For the text-containing cell, return its midpoint in [X, Y] coordinate format. 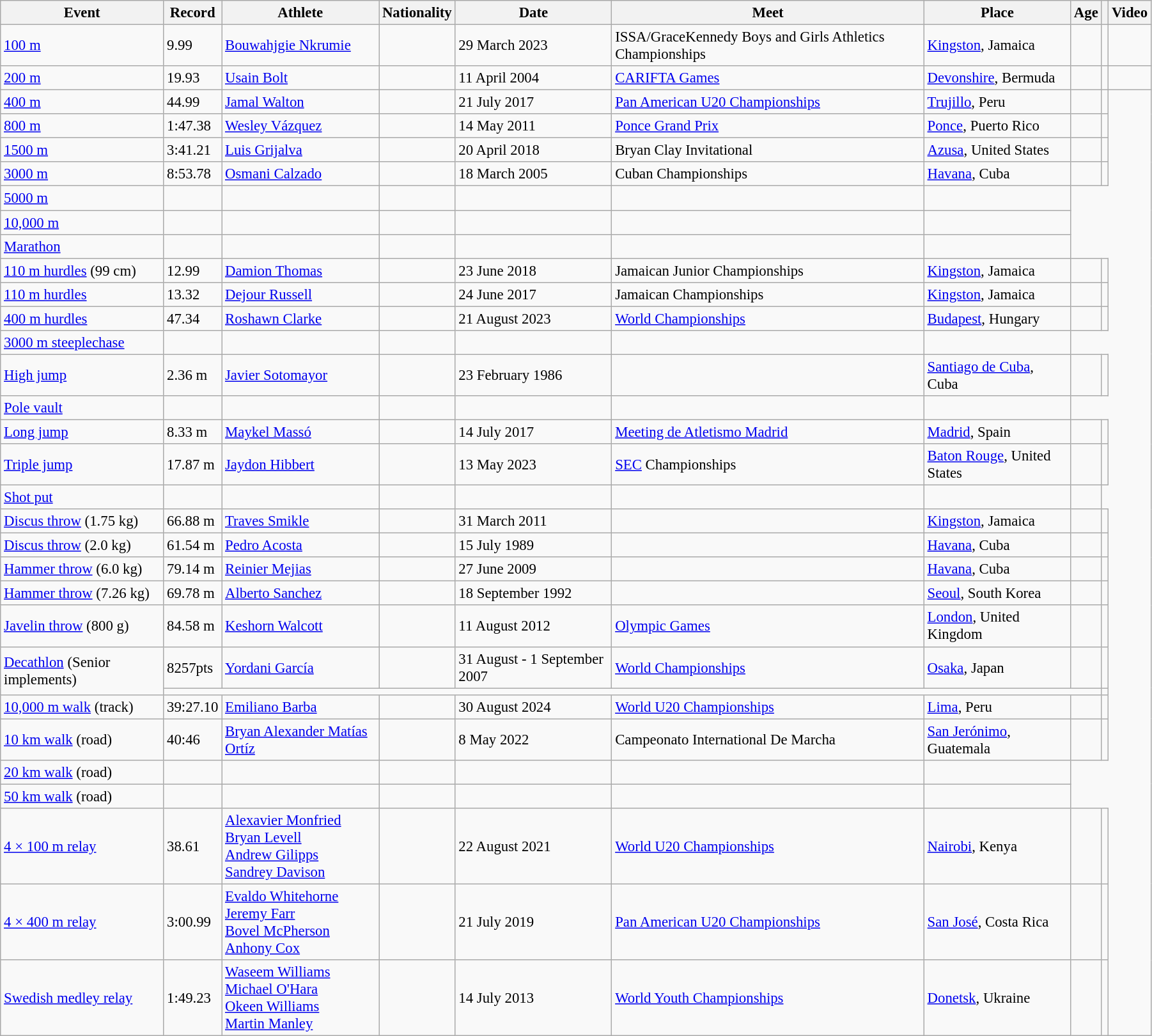
Event [82, 13]
22 August 2021 [533, 847]
27 June 2009 [533, 569]
Bryan Alexander Matías Ortíz [300, 739]
20 km walk (road) [82, 773]
4 × 100 m relay [82, 847]
Devonshire, Bermuda [997, 78]
10,000 m walk (track) [82, 707]
Seoul, South Korea [997, 593]
11 April 2004 [533, 78]
Record [193, 13]
World Youth Championships [768, 998]
3000 m steeplechase [82, 343]
1:47.38 [193, 126]
Javelin throw (800 g) [82, 627]
Osmani Calzado [300, 175]
Jamaican Junior Championships [768, 271]
Santiago de Cuba, Cuba [997, 375]
Long jump [82, 432]
Evaldo WhitehorneJeremy FarrBovel McPhersonAnhony Cox [300, 922]
Azusa, United States [997, 150]
3:41.21 [193, 150]
Age [1087, 13]
8257pts [193, 668]
Discus throw (1.75 kg) [82, 521]
Jamal Walton [300, 102]
Pole vault [82, 408]
San José, Costa Rica [997, 922]
21 July 2019 [533, 922]
10,000 m [82, 223]
Ponce Grand Prix [768, 126]
31 August - 1 September 2007 [533, 668]
20 April 2018 [533, 150]
Video [1130, 13]
15 July 1989 [533, 545]
1500 m [82, 150]
ISSA/GraceKennedy Boys and Girls Athletics Championships [768, 46]
Madrid, Spain [997, 432]
Meeting de Atletismo Madrid [768, 432]
14 July 2013 [533, 998]
19.93 [193, 78]
100 m [82, 46]
Jamaican Championships [768, 294]
Traves Smikle [300, 521]
SEC Championships [768, 464]
CARIFTA Games [768, 78]
Wesley Vázquez [300, 126]
Bryan Clay Invitational [768, 150]
69.78 m [193, 593]
Hammer throw (7.26 kg) [82, 593]
San Jerónimo, Guatemala [997, 739]
2.36 m [193, 375]
Waseem WilliamsMichael O'HaraOkeen WilliamsMartin Manley [300, 998]
Place [997, 13]
61.54 m [193, 545]
Baton Rouge, United States [997, 464]
14 July 2017 [533, 432]
Usain Bolt [300, 78]
23 June 2018 [533, 271]
31 March 2011 [533, 521]
14 May 2011 [533, 126]
Hammer throw (6.0 kg) [82, 569]
Nairobi, Kenya [997, 847]
Swedish medley relay [82, 998]
Meet [768, 13]
Triple jump [82, 464]
44.99 [193, 102]
21 August 2023 [533, 318]
400 m hurdles [82, 318]
Cuban Championships [768, 175]
47.34 [193, 318]
8 May 2022 [533, 739]
8.33 m [193, 432]
110 m hurdles (99 cm) [82, 271]
5000 m [82, 198]
Maykel Massó [300, 432]
38.61 [193, 847]
200 m [82, 78]
Marathon [82, 246]
Shot put [82, 498]
Bouwahjgie Nkrumie [300, 46]
Athlete [300, 13]
Olympic Games [768, 627]
Damion Thomas [300, 271]
18 September 1992 [533, 593]
29 March 2023 [533, 46]
Dejour Russell [300, 294]
23 February 1986 [533, 375]
11 August 2012 [533, 627]
24 June 2017 [533, 294]
Trujillo, Peru [997, 102]
Jaydon Hibbert [300, 464]
Pedro Acosta [300, 545]
30 August 2024 [533, 707]
Budapest, Hungary [997, 318]
Keshorn Walcott [300, 627]
79.14 m [193, 569]
13.32 [193, 294]
3000 m [82, 175]
66.88 m [193, 521]
1:49.23 [193, 998]
Lima, Peru [997, 707]
17.87 m [193, 464]
84.58 m [193, 627]
3:00.99 [193, 922]
39:27.10 [193, 707]
Campeonato International De Marcha [768, 739]
13 May 2023 [533, 464]
400 m [82, 102]
Luis Grijalva [300, 150]
4 × 400 m relay [82, 922]
Yordani García [300, 668]
Discus throw (2.0 kg) [82, 545]
18 March 2005 [533, 175]
Ponce, Puerto Rico [997, 126]
12.99 [193, 271]
Nationality [417, 13]
40:46 [193, 739]
High jump [82, 375]
London, United Kingdom [997, 627]
50 km walk (road) [82, 796]
800 m [82, 126]
Osaka, Japan [997, 668]
Decathlon (Senior implements) [82, 670]
Javier Sotomayor [300, 375]
Alberto Sanchez [300, 593]
21 July 2017 [533, 102]
10 km walk (road) [82, 739]
9.99 [193, 46]
Reinier Mejias [300, 569]
Date [533, 13]
Roshawn Clarke [300, 318]
Alexavier MonfriedBryan LevellAndrew GilippsSandrey Davison [300, 847]
8:53.78 [193, 175]
Donetsk, Ukraine [997, 998]
Emiliano Barba [300, 707]
110 m hurdles [82, 294]
